Extract the [x, y] coordinate from the center of the cell holding the provided text.  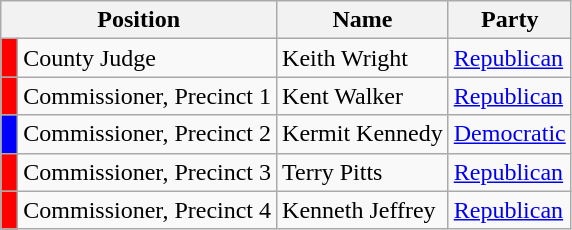
Commissioner, Precinct 1 [148, 96]
County Judge [148, 58]
Party [510, 20]
Commissioner, Precinct 3 [148, 172]
Commissioner, Precinct 4 [148, 210]
Kenneth Jeffrey [363, 210]
Commissioner, Precinct 2 [148, 134]
Name [363, 20]
Democratic [510, 134]
Kent Walker [363, 96]
Keith Wright [363, 58]
Terry Pitts [363, 172]
Kermit Kennedy [363, 134]
Position [139, 20]
